Locate the cell with the specified text and output its (x, y) center coordinate. 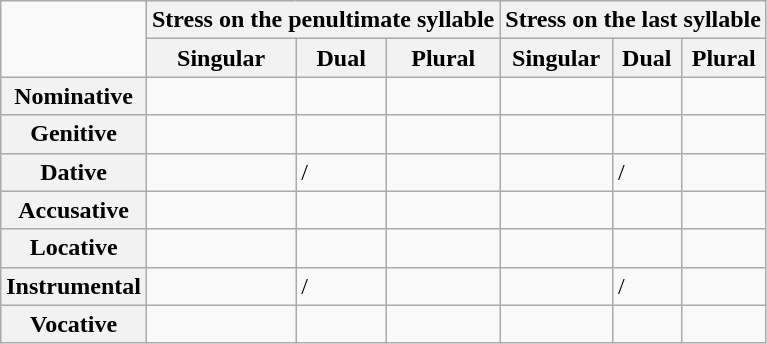
Nominative (74, 96)
Accusative (74, 210)
Instrumental (74, 286)
Genitive (74, 134)
Stress on the penultimate syllable (322, 20)
Dative (74, 172)
Vocative (74, 324)
Stress on the last syllable (634, 20)
Locative (74, 248)
